Extract the (x, y) coordinate from the center of the cell holding the provided text.  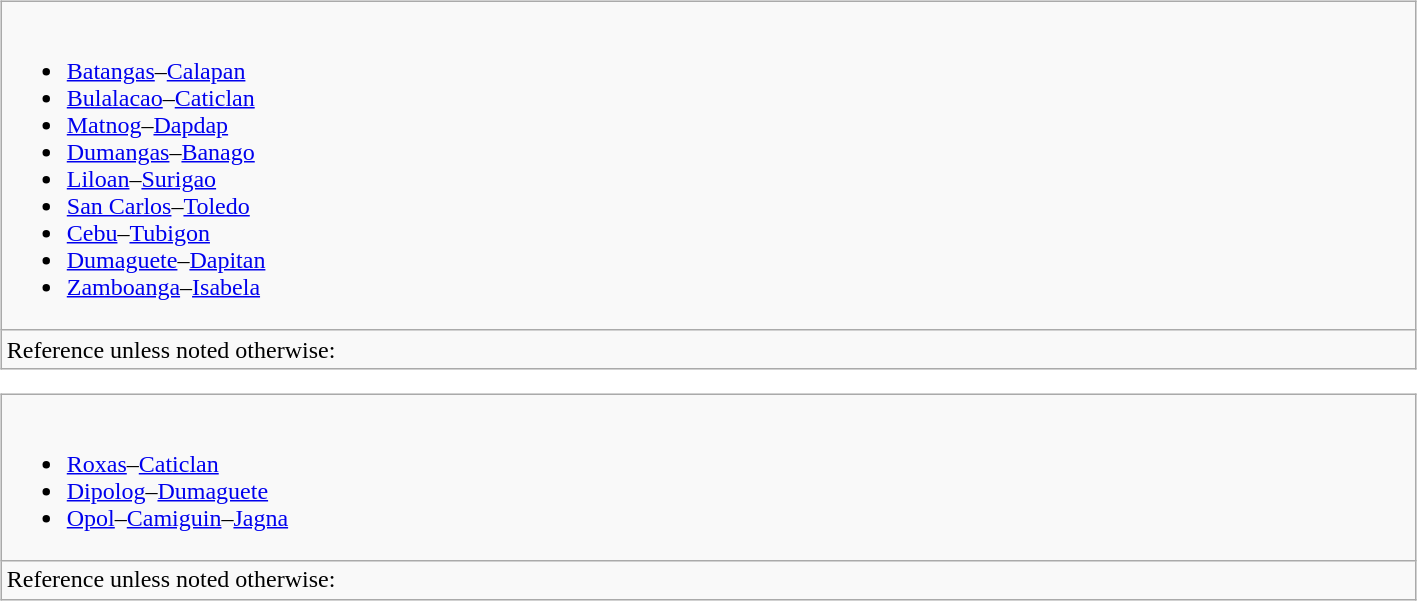
Roxas–CaticlanDipolog–DumagueteOpol–Camiguin–Jagna (708, 478)
Batangas–CalapanBulalacao–CaticlanMatnog–DapdapDumangas–BanagoLiloan–SurigaoSan Carlos–ToledoCebu–TubigonDumaguete–DapitanZamboanga–Isabela (708, 166)
